From the cell containing the given text, extract its center point as [X, Y] coordinate. 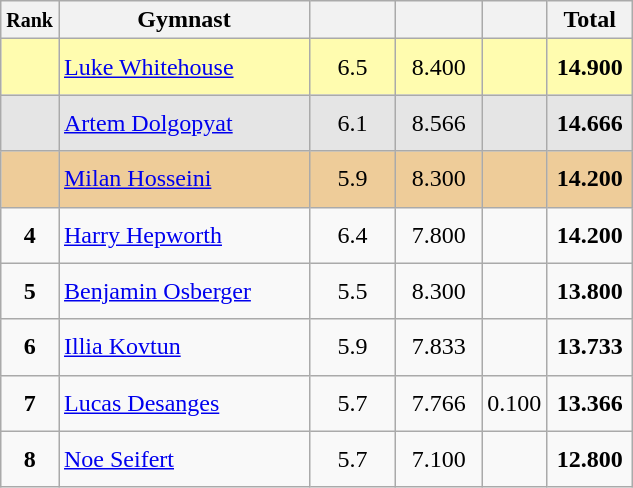
Milan Hosseini [184, 179]
14.666 [590, 123]
7.833 [439, 347]
Harry Hepworth [184, 235]
7 [30, 403]
Rank [30, 20]
Illia Kovtun [184, 347]
4 [30, 235]
13.800 [590, 291]
8 [30, 459]
Noe Seifert [184, 459]
6.1 [353, 123]
Gymnast [184, 20]
6 [30, 347]
Artem Dolgopyat [184, 123]
8.400 [439, 67]
14.900 [590, 67]
7.766 [439, 403]
6.4 [353, 235]
13.733 [590, 347]
13.366 [590, 403]
8.566 [439, 123]
Luke Whitehouse [184, 67]
0.100 [514, 403]
7.100 [439, 459]
Total [590, 20]
Benjamin Osberger [184, 291]
Lucas Desanges [184, 403]
5.5 [353, 291]
7.800 [439, 235]
5 [30, 291]
12.800 [590, 459]
6.5 [353, 67]
